Identify which cell holds the provided text, then report its [X, Y] central coordinate. 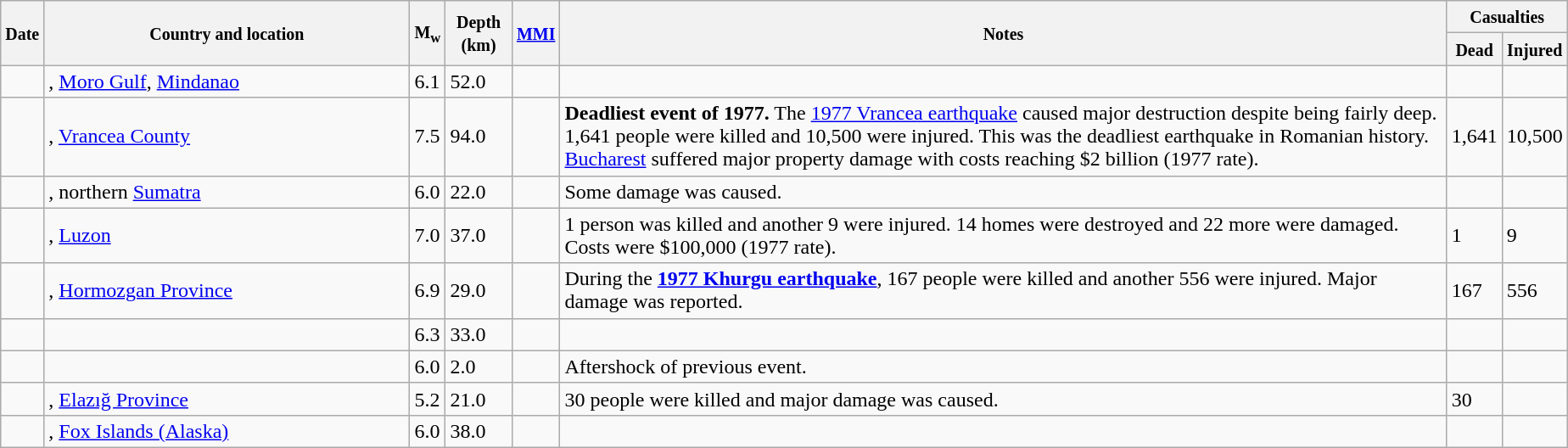
Notes [1003, 33]
33.0 [479, 334]
Casualties [1507, 17]
1,641 [1475, 137]
52.0 [479, 81]
1 [1475, 236]
MMI [536, 33]
1 person was killed and another 9 were injured. 14 homes were destroyed and 22 more were damaged. Costs were $100,000 (1977 rate). [1003, 236]
29.0 [479, 290]
30 people were killed and major damage was caused. [1003, 399]
, Hormozgan Province [227, 290]
6.3 [428, 334]
9 [1534, 236]
, Luzon [227, 236]
During the 1977 Khurgu earthquake, 167 people were killed and another 556 were injured. Major damage was reported. [1003, 290]
6.1 [428, 81]
, Fox Islands (Alaska) [227, 431]
21.0 [479, 399]
7.0 [428, 236]
2.0 [479, 367]
167 [1475, 290]
6.9 [428, 290]
Some damage was caused. [1003, 192]
10,500 [1534, 137]
Depth (km) [479, 33]
, Moro Gulf, Mindanao [227, 81]
Aftershock of previous event. [1003, 367]
Dead [1475, 49]
94.0 [479, 137]
7.5 [428, 137]
, Vrancea County [227, 137]
30 [1475, 399]
22.0 [479, 192]
Date [22, 33]
38.0 [479, 431]
Mw [428, 33]
5.2 [428, 399]
Country and location [227, 33]
37.0 [479, 236]
, northern Sumatra [227, 192]
556 [1534, 290]
Injured [1534, 49]
, Elazığ Province [227, 399]
